Scan for the cell matching the given text and deliver its [X, Y] coordinate at center. 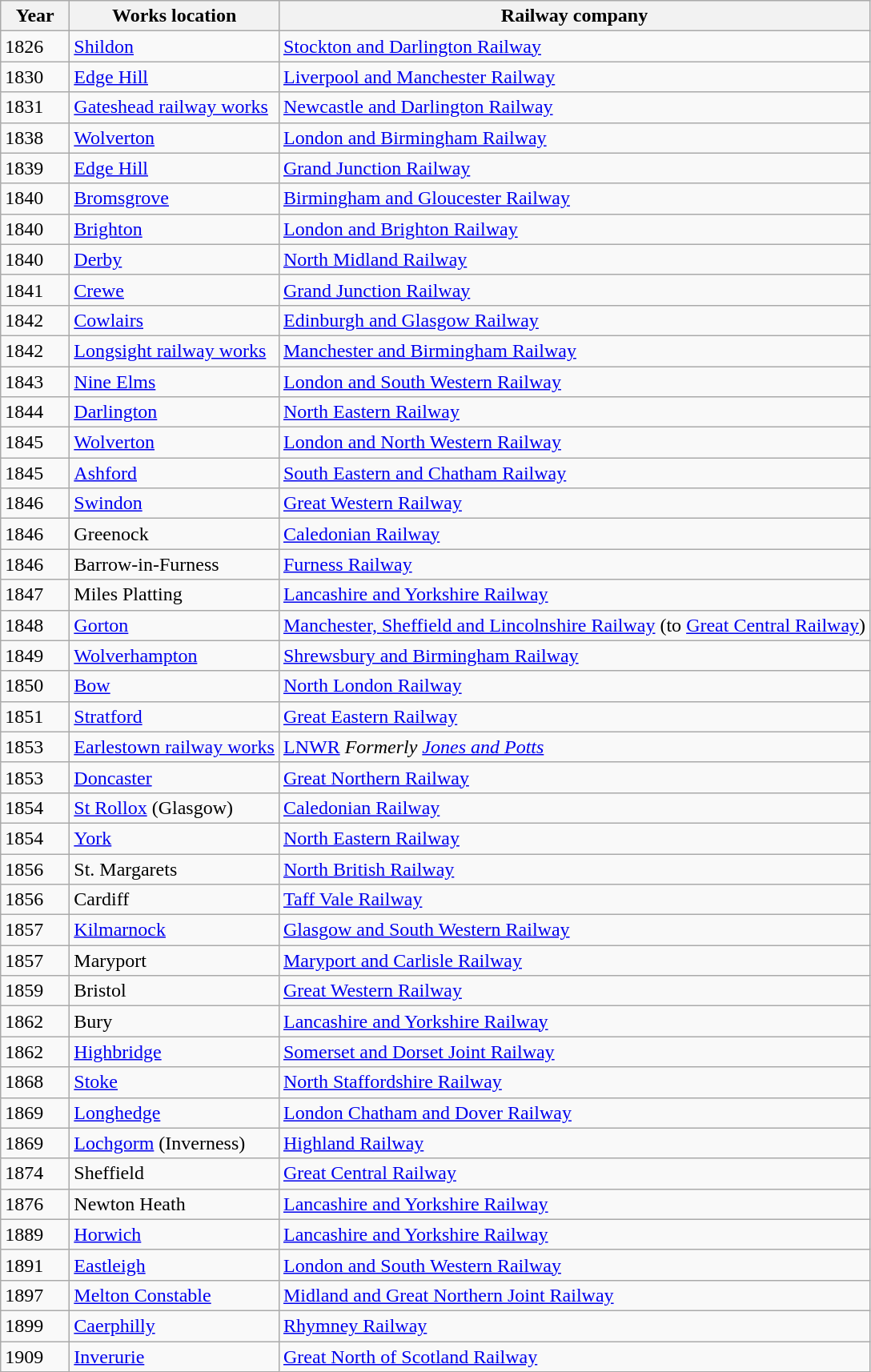
Sheffield [175, 1173]
Manchester, Sheffield and Lincolnshire Railway (to Great Central Railway) [574, 625]
London and North Western Railway [574, 443]
Longhedge [175, 1113]
Liverpool and Manchester Railway [574, 77]
1831 [35, 107]
1859 [35, 991]
Stratford [175, 716]
Midland and Great Northern Joint Railway [574, 1295]
1874 [35, 1173]
York [175, 838]
Bury [175, 1021]
1843 [35, 382]
Shildon [175, 46]
Furness Railway [574, 564]
Doncaster [175, 777]
Railway company [574, 16]
Birmingham and Gloucester Railway [574, 199]
Cowlairs [175, 320]
Highland Railway [574, 1143]
St Rollox (Glasgow) [175, 808]
Shrewsbury and Birmingham Railway [574, 656]
1844 [35, 412]
1868 [35, 1082]
Kilmarnock [175, 930]
Taff Vale Railway [574, 900]
1830 [35, 77]
1889 [35, 1234]
Greenock [175, 534]
Brighton [175, 229]
Rhymney Railway [574, 1326]
1847 [35, 595]
Highbridge [175, 1052]
Gorton [175, 625]
1909 [35, 1357]
Newton Heath [175, 1204]
Works location [175, 16]
North Staffordshire Railway [574, 1082]
London and Birmingham Railway [574, 138]
Lochgorm (Inverness) [175, 1143]
Manchester and Birmingham Railway [574, 351]
Bromsgrove [175, 199]
Stockton and Darlington Railway [574, 46]
1839 [35, 168]
1899 [35, 1326]
Barrow-in-Furness [175, 564]
Melton Constable [175, 1295]
Stoke [175, 1082]
Nine Elms [175, 382]
1841 [35, 290]
1850 [35, 686]
Inverurie [175, 1357]
North Midland Railway [574, 259]
North British Railway [574, 869]
Great Eastern Railway [574, 716]
1876 [35, 1204]
Swindon [175, 503]
London and Brighton Railway [574, 229]
South Eastern and Chatham Railway [574, 473]
Great Northern Railway [574, 777]
Great North of Scotland Railway [574, 1357]
Edinburgh and Glasgow Railway [574, 320]
Glasgow and South Western Railway [574, 930]
Caerphilly [175, 1326]
LNWR Formerly Jones and Potts [574, 747]
Maryport and Carlisle Railway [574, 961]
Bristol [175, 991]
Ashford [175, 473]
Miles Platting [175, 595]
St. Margarets [175, 869]
1838 [35, 138]
Cardiff [175, 900]
Eastleigh [175, 1265]
Newcastle and Darlington Railway [574, 107]
Horwich [175, 1234]
Crewe [175, 290]
Year [35, 16]
Darlington [175, 412]
Bow [175, 686]
Derby [175, 259]
North London Railway [574, 686]
Great Central Railway [574, 1173]
Wolverhampton [175, 656]
Gateshead railway works [175, 107]
1891 [35, 1265]
1851 [35, 716]
1849 [35, 656]
Somerset and Dorset Joint Railway [574, 1052]
1848 [35, 625]
1826 [35, 46]
London Chatham and Dover Railway [574, 1113]
1897 [35, 1295]
Longsight railway works [175, 351]
Earlestown railway works [175, 747]
Maryport [175, 961]
